Locate the cell with the specified text and output its [x, y] center coordinate. 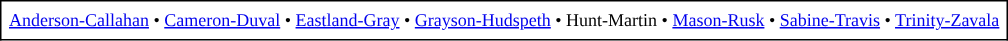
Anderson-Callahan • Cameron-Duval • Eastland-Gray • Grayson-Hudspeth • Hunt-Martin • Mason-Rusk • Sabine-Travis • Trinity-Zavala [504, 20]
